For the text-containing cell, return its midpoint in (X, Y) coordinate format. 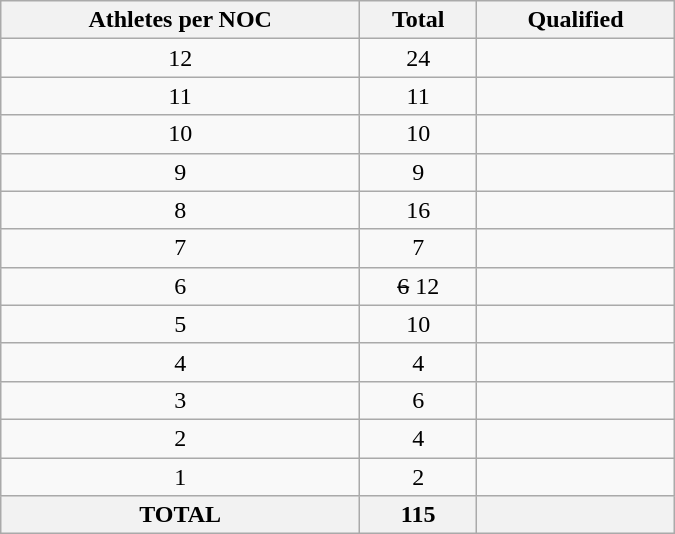
5 (180, 324)
16 (418, 210)
Qualified (576, 20)
3 (180, 400)
1 (180, 477)
12 (180, 58)
6 12 (418, 286)
TOTAL (180, 515)
Athletes per NOC (180, 20)
24 (418, 58)
8 (180, 210)
Total (418, 20)
115 (418, 515)
